Return (X, Y) of the center of cell containing provided text 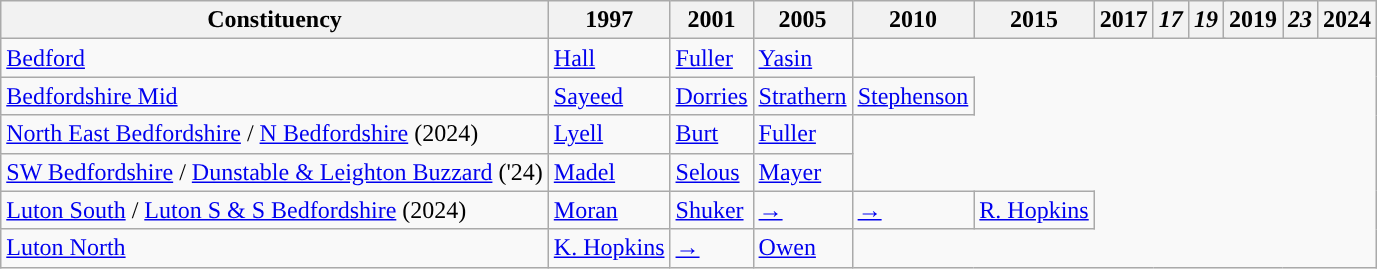
2017 (1124, 20)
Moran (609, 210)
Dorries (712, 96)
2010 (913, 20)
Shuker (712, 210)
19 (1206, 20)
Burt (712, 134)
2015 (1034, 20)
2001 (712, 20)
Stephenson (913, 96)
Strathern (802, 96)
2024 (1348, 20)
23 (1300, 20)
2005 (802, 20)
Constituency (275, 20)
17 (1170, 20)
Luton South / Luton S & S Bedfordshire (2024) (275, 210)
North East Bedfordshire / N Bedfordshire (2024) (275, 134)
Mayer (802, 172)
K. Hopkins (609, 248)
1997 (609, 20)
SW Bedfordshire / Dunstable & Leighton Buzzard ('24) (275, 172)
Bedfordshire Mid (275, 96)
R. Hopkins (1034, 210)
Lyell (609, 134)
Owen (802, 248)
Sayeed (609, 96)
Hall (609, 58)
Luton North (275, 248)
Madel (609, 172)
2019 (1252, 20)
Bedford (275, 58)
Yasin (802, 58)
Selous (712, 172)
